Find where the given text appears and provide that cell's center as (x, y) coordinate. 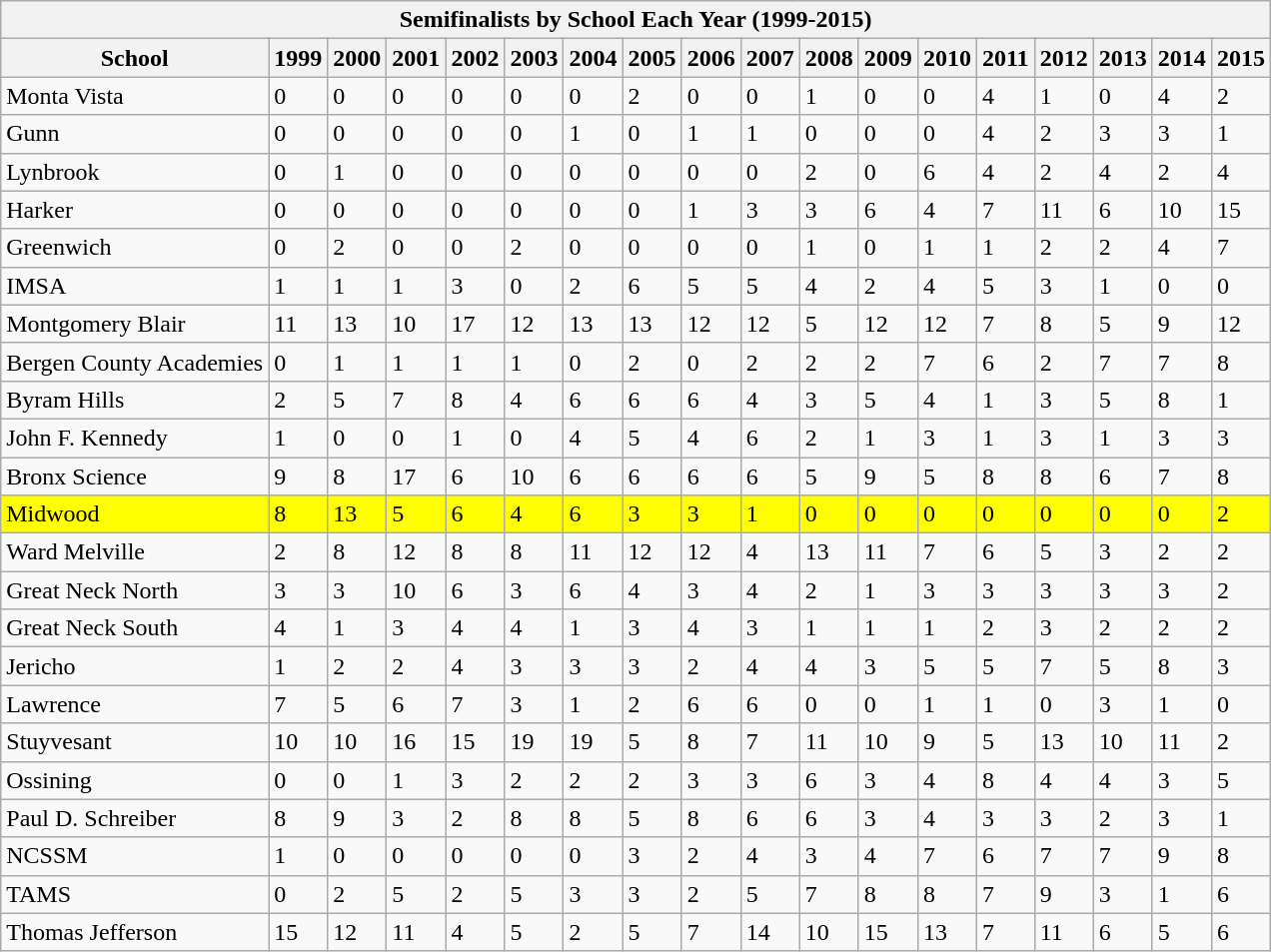
2004 (594, 58)
Monta Vista (135, 96)
Montgomery Blair (135, 324)
2008 (829, 58)
Paul D. Schreiber (135, 818)
2009 (887, 58)
Jericho (135, 666)
Byram Hills (135, 400)
Midwood (135, 514)
IMSA (135, 286)
2005 (651, 58)
2013 (1123, 58)
2007 (769, 58)
Stuyvesant (135, 742)
School (135, 58)
2010 (947, 58)
Ward Melville (135, 552)
14 (769, 932)
John F. Kennedy (135, 438)
2003 (534, 58)
Ossining (135, 780)
Thomas Jefferson (135, 932)
Greenwich (135, 248)
2014 (1181, 58)
Bergen County Academies (135, 362)
Great Neck North (135, 590)
Semifinalists by School Each Year (1999-2015) (635, 20)
Gunn (135, 134)
NCSSM (135, 856)
2001 (416, 58)
Harker (135, 210)
Lynbrook (135, 172)
TAMS (135, 894)
2006 (711, 58)
1999 (298, 58)
2011 (1005, 58)
2015 (1241, 58)
Bronx Science (135, 476)
Lawrence (135, 704)
2012 (1063, 58)
2000 (358, 58)
Great Neck South (135, 628)
2002 (476, 58)
16 (416, 742)
